Determine the (x, y) coordinate at the center of the cell enclosing the given text.  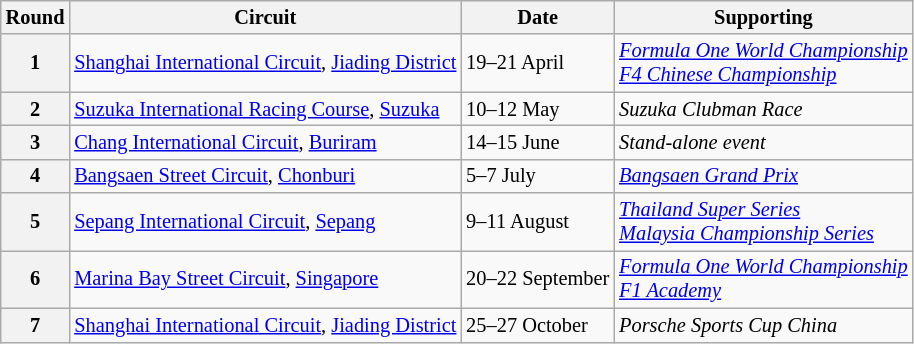
19–21 April (538, 63)
2 (36, 109)
20–22 September (538, 279)
Stand-alone event (763, 142)
Date (538, 17)
Round (36, 17)
4 (36, 176)
9–11 August (538, 222)
14–15 June (538, 142)
Circuit (265, 17)
Marina Bay Street Circuit, Singapore (265, 279)
Bangsaen Grand Prix (763, 176)
5–7 July (538, 176)
5 (36, 222)
Suzuka International Racing Course, Suzuka (265, 109)
Porsche Sports Cup China (763, 325)
25–27 October (538, 325)
Formula One World ChampionshipF4 Chinese Championship (763, 63)
7 (36, 325)
10–12 May (538, 109)
Thailand Super SeriesMalaysia Championship Series (763, 222)
Sepang International Circuit, Sepang (265, 222)
3 (36, 142)
Supporting (763, 17)
Formula One World ChampionshipF1 Academy (763, 279)
Bangsaen Street Circuit, Chonburi (265, 176)
Chang International Circuit, Buriram (265, 142)
Suzuka Clubman Race (763, 109)
1 (36, 63)
6 (36, 279)
